Locate the cell with the specified text and output its [x, y] center coordinate. 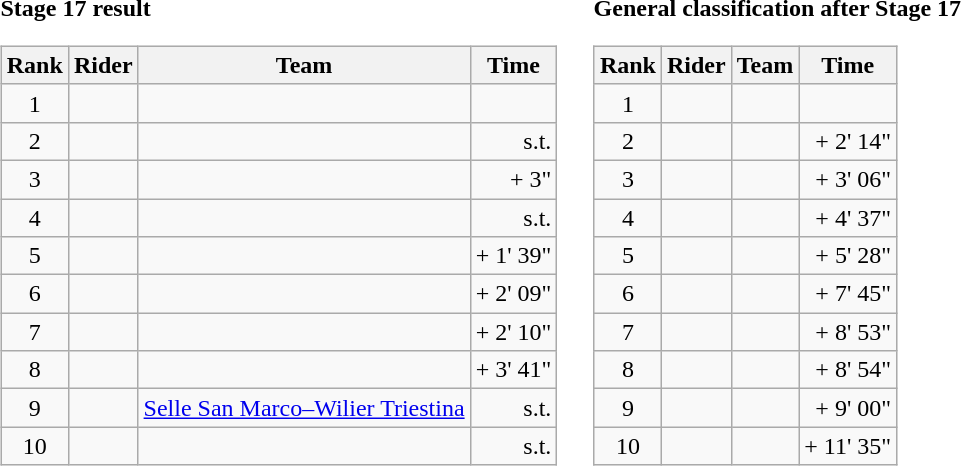
+ 4' 37" [848, 217]
+ 2' 09" [514, 294]
+ 8' 53" [848, 332]
+ 3' 06" [848, 179]
+ 8' 54" [848, 370]
Selle San Marco–Wilier Triestina [304, 408]
+ 11' 35" [848, 446]
+ 1' 39" [514, 256]
+ 2' 14" [848, 141]
+ 2' 10" [514, 332]
+ 3" [514, 179]
+ 9' 00" [848, 408]
+ 7' 45" [848, 294]
+ 5' 28" [848, 256]
+ 3' 41" [514, 370]
